Pinpoint the cell where the given text exists, returning its (X, Y) midpoint coordinate. 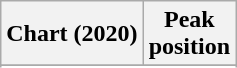
Chart (2020) (72, 34)
Peak position (189, 34)
